For the text-containing cell, return its midpoint in [x, y] coordinate format. 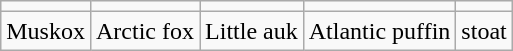
Muskox [46, 31]
stoat [484, 31]
Little auk [252, 31]
Atlantic puffin [380, 31]
Arctic fox [144, 31]
